Scan for the cell matching the given text and deliver its [x, y] coordinate at center. 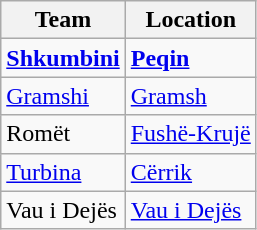
Gramshi [63, 96]
Turbina [63, 172]
Shkumbini [63, 58]
Fushë-Krujë [190, 134]
Team [63, 20]
Location [190, 20]
Romët [63, 134]
Peqin [190, 58]
Cërrik [190, 172]
Gramsh [190, 96]
